Capture the cell that displays the provided text and extract its [X, Y] central coordinate. 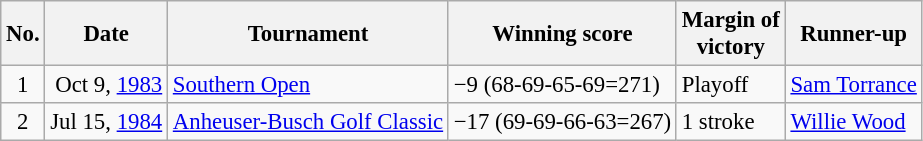
Date [106, 34]
Anheuser-Busch Golf Classic [308, 122]
Winning score [562, 34]
Tournament [308, 34]
2 [23, 122]
Runner-up [854, 34]
Oct 9, 1983 [106, 85]
−9 (68-69-65-69=271) [562, 85]
Margin ofvictory [730, 34]
No. [23, 34]
Willie Wood [854, 122]
Jul 15, 1984 [106, 122]
Playoff [730, 85]
1 stroke [730, 122]
Sam Torrance [854, 85]
1 [23, 85]
Southern Open [308, 85]
−17 (69-69-66-63=267) [562, 122]
